Output the (X, Y) coordinate of the center of the cell containing the given text.  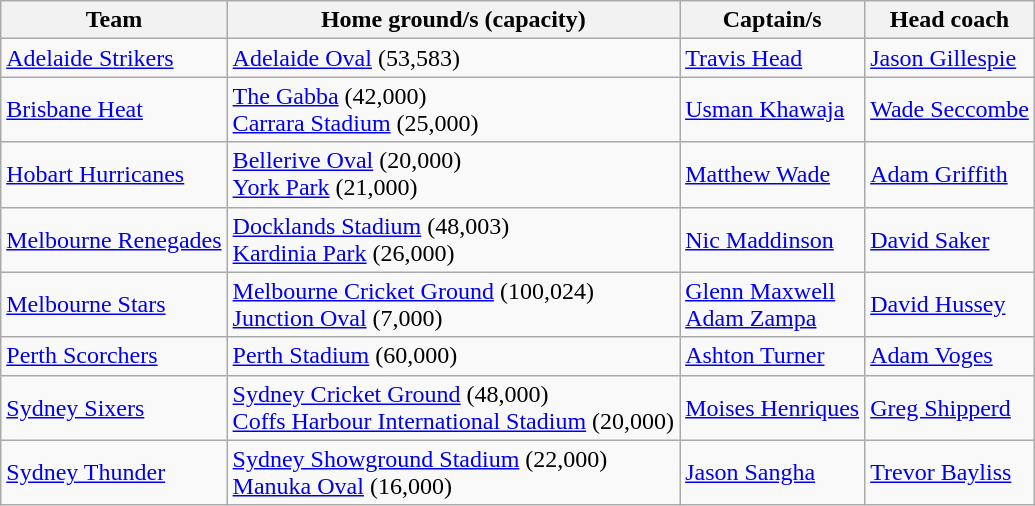
Home ground/s (capacity) (454, 20)
Head coach (950, 20)
Travis Head (772, 58)
The Gabba (42,000)Carrara Stadium (25,000) (454, 110)
Matthew Wade (772, 174)
Captain/s (772, 20)
Sydney Thunder (114, 472)
Trevor Bayliss (950, 472)
Jason Sangha (772, 472)
Usman Khawaja (772, 110)
Sydney Showground Stadium (22,000)Manuka Oval (16,000) (454, 472)
Adelaide Oval (53,583) (454, 58)
Hobart Hurricanes (114, 174)
Perth Stadium (60,000) (454, 356)
Wade Seccombe (950, 110)
Adam Griffith (950, 174)
Greg Shipperd (950, 408)
Glenn MaxwellAdam Zampa (772, 304)
Moises Henriques (772, 408)
Team (114, 20)
Docklands Stadium (48,003)Kardinia Park (26,000) (454, 240)
Adelaide Strikers (114, 58)
Adam Voges (950, 356)
Sydney Sixers (114, 408)
Jason Gillespie (950, 58)
Melbourne Stars (114, 304)
Melbourne Cricket Ground (100,024)Junction Oval (7,000) (454, 304)
Brisbane Heat (114, 110)
David Hussey (950, 304)
Ashton Turner (772, 356)
Melbourne Renegades (114, 240)
Perth Scorchers (114, 356)
Bellerive Oval (20,000)York Park (21,000) (454, 174)
David Saker (950, 240)
Sydney Cricket Ground (48,000)Coffs Harbour International Stadium (20,000) (454, 408)
Nic Maddinson (772, 240)
